Search for the cell housing the specified text and yield its (X, Y) center coordinate. 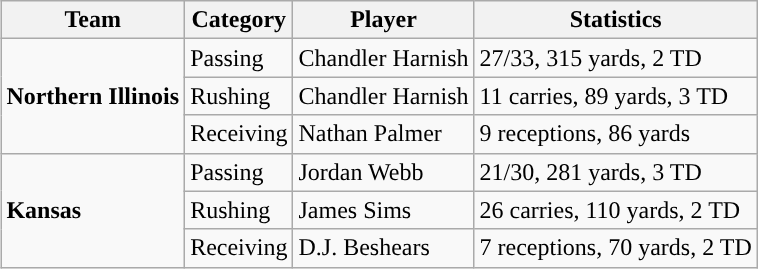
9 receptions, 86 yards (616, 134)
21/30, 281 yards, 3 TD (616, 172)
James Sims (384, 210)
Jordan Webb (384, 172)
Category (239, 20)
11 carries, 89 yards, 3 TD (616, 96)
Statistics (616, 20)
Team (93, 20)
Northern Illinois (93, 96)
D.J. Beshears (384, 248)
Player (384, 20)
26 carries, 110 yards, 2 TD (616, 210)
Nathan Palmer (384, 134)
7 receptions, 70 yards, 2 TD (616, 248)
27/33, 315 yards, 2 TD (616, 58)
Kansas (93, 210)
